Search for the cell housing the specified text and yield its (X, Y) center coordinate. 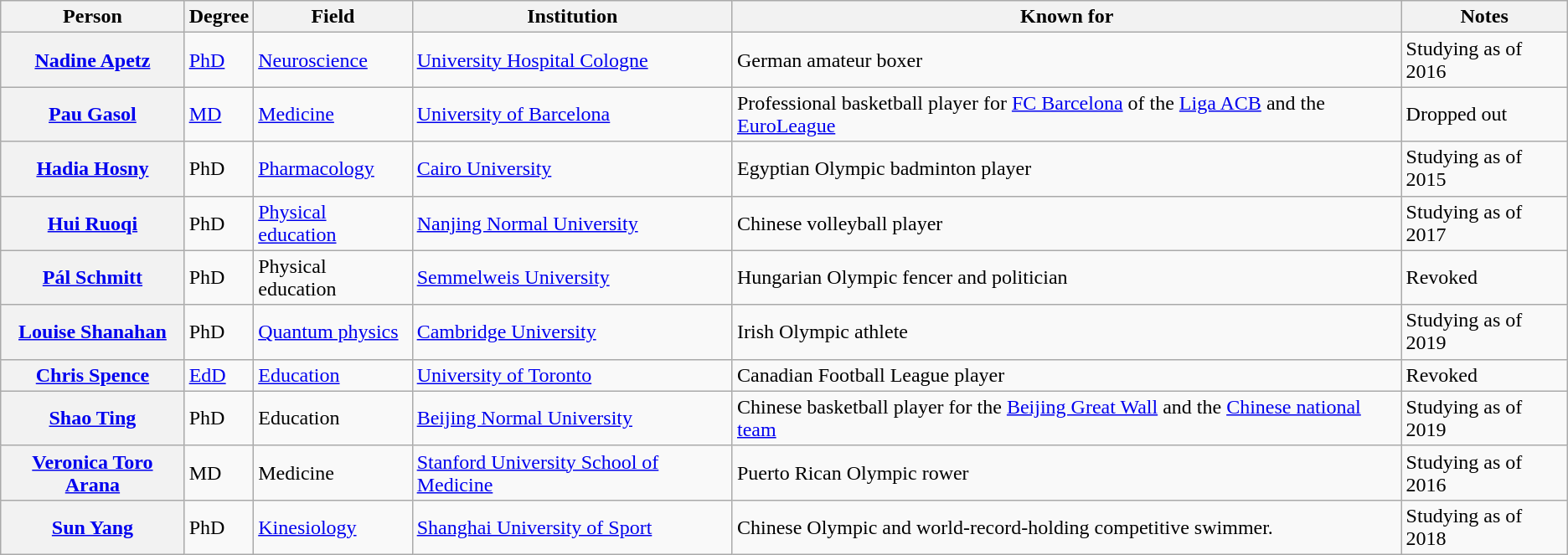
Stanford University School of Medicine (572, 472)
Notes (1484, 17)
Puerto Rican Olympic rower (1067, 472)
Quantum physics (333, 331)
Chinese Olympic and world-record-holding competitive swimmer. (1067, 527)
Institution (572, 17)
Egyptian Olympic badminton player (1067, 169)
Louise Shanahan (92, 331)
University of Barcelona (572, 114)
Nanjing Normal University (572, 223)
Irish Olympic athlete (1067, 331)
University Hospital Cologne (572, 60)
Field (333, 17)
Cambridge University (572, 331)
Person (92, 17)
Neuroscience (333, 60)
Chris Spence (92, 375)
Canadian Football League player (1067, 375)
Nadine Apetz (92, 60)
Pharmacology (333, 169)
Shao Ting (92, 419)
Studying as of 2015 (1484, 169)
Studying as of 2017 (1484, 223)
Chinese volleyball player (1067, 223)
Veronica Toro Arana (92, 472)
EdD (219, 375)
Chinese basketball player for the Beijing Great Wall and the Chinese national team (1067, 419)
Hadia Hosny (92, 169)
Shanghai University of Sport (572, 527)
Studying as of 2018 (1484, 527)
Professional basketball player for FC Barcelona of the Liga ACB and the EuroLeague (1067, 114)
Pau Gasol (92, 114)
Semmelweis University (572, 278)
Degree (219, 17)
Kinesiology (333, 527)
Sun Yang (92, 527)
Beijing Normal University (572, 419)
Pál Schmitt (92, 278)
German amateur boxer (1067, 60)
University of Toronto (572, 375)
Dropped out (1484, 114)
Known for (1067, 17)
Hungarian Olympic fencer and politician (1067, 278)
Cairo University (572, 169)
Hui Ruoqi (92, 223)
